Return the (X, Y) coordinate for the center point of the cell that contains the specified text.  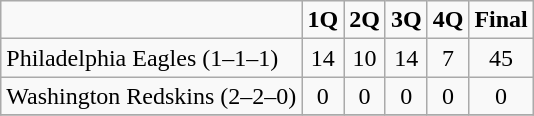
4Q (448, 20)
3Q (406, 20)
1Q (323, 20)
2Q (365, 20)
45 (501, 58)
Washington Redskins (2–2–0) (152, 96)
Final (501, 20)
Philadelphia Eagles (1–1–1) (152, 58)
10 (365, 58)
7 (448, 58)
